Pinpoint the cell where the given text exists, returning its (x, y) midpoint coordinate. 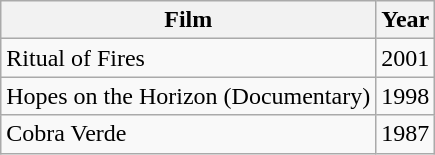
1998 (406, 96)
Cobra Verde (188, 134)
Ritual of Fires (188, 58)
Year (406, 20)
Hopes on the Horizon (Documentary) (188, 96)
Film (188, 20)
2001 (406, 58)
1987 (406, 134)
